Identify which cell holds the provided text, then report its (x, y) central coordinate. 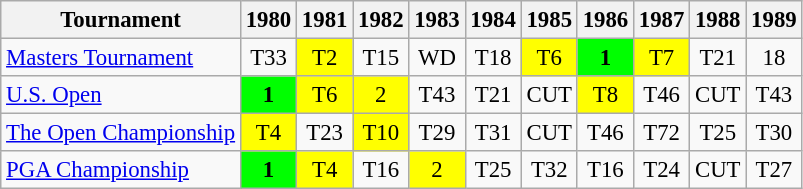
1986 (605, 20)
T15 (381, 58)
T72 (661, 133)
U.S. Open (121, 95)
WD (437, 58)
1988 (718, 20)
T10 (381, 133)
18 (774, 58)
PGA Championship (121, 170)
Masters Tournament (121, 58)
T23 (325, 133)
T30 (774, 133)
The Open Championship (121, 133)
T24 (661, 170)
T31 (493, 133)
T8 (605, 95)
T33 (268, 58)
1983 (437, 20)
T32 (549, 170)
T29 (437, 133)
1981 (325, 20)
Tournament (121, 20)
T2 (325, 58)
1985 (549, 20)
1982 (381, 20)
T18 (493, 58)
T27 (774, 170)
1989 (774, 20)
1987 (661, 20)
1984 (493, 20)
1980 (268, 20)
T7 (661, 58)
